Output the [x, y] coordinate of the center of the cell containing the given text.  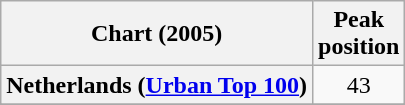
Netherlands (Urban Top 100) [157, 85]
43 [359, 85]
Peakposition [359, 34]
Chart (2005) [157, 34]
